Capture the cell that displays the provided text and extract its [x, y] central coordinate. 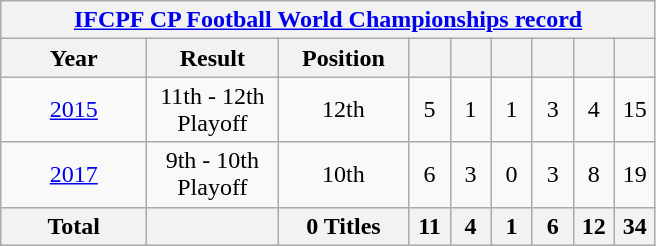
Total [74, 226]
8 [594, 174]
2017 [74, 174]
19 [634, 174]
12th [344, 110]
0 [512, 174]
10th [344, 174]
Year [74, 58]
34 [634, 226]
9th - 10th Playoff [212, 174]
0 Titles [344, 226]
11 [430, 226]
2015 [74, 110]
12 [594, 226]
15 [634, 110]
Position [344, 58]
IFCPF CP Football World Championships record [328, 20]
5 [430, 110]
11th - 12th Playoff [212, 110]
Result [212, 58]
